Return (X, Y) of the center of cell containing provided text 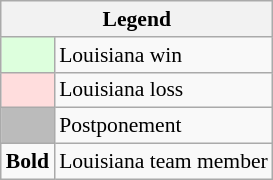
Louisiana loss (164, 90)
Legend (137, 19)
Louisiana team member (164, 162)
Louisiana win (164, 55)
Bold (28, 162)
Postponement (164, 126)
